Pinpoint the cell where the given text exists, returning its [X, Y] midpoint coordinate. 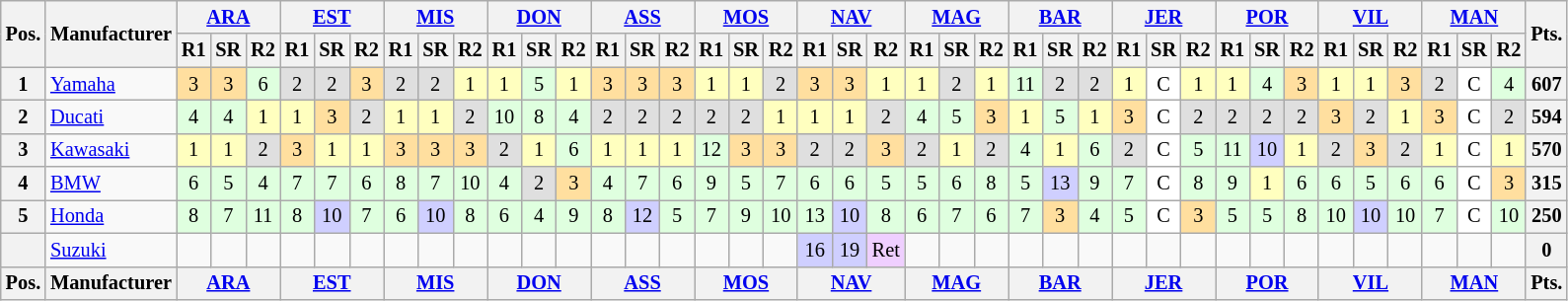
16 [815, 250]
594 [1546, 116]
607 [1546, 84]
315 [1546, 184]
Suzuki [111, 250]
19 [850, 250]
Yamaha [111, 84]
Ducati [111, 116]
0 [1546, 250]
570 [1546, 150]
Kawasaki [111, 150]
BMW [111, 184]
Honda [111, 216]
Ret [886, 250]
250 [1546, 216]
